For the text-containing cell, return its midpoint in [X, Y] coordinate format. 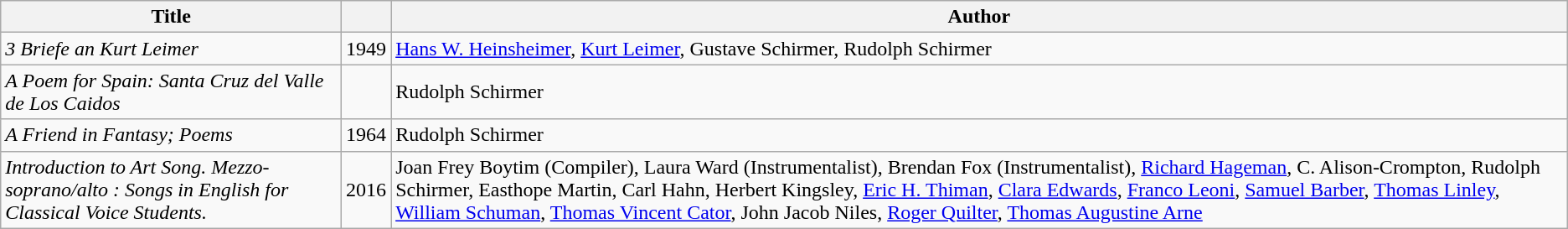
Title [171, 17]
1964 [367, 135]
Author [980, 17]
3 Briefe an Kurt Leimer [171, 49]
Introduction to Art Song. Mezzo-soprano/alto : Songs in English for Classical Voice Students. [171, 190]
2016 [367, 190]
1949 [367, 49]
A Friend in Fantasy; Poems [171, 135]
A Poem for Spain: Santa Cruz del Valle de Los Caidos [171, 92]
Hans W. Heinsheimer, Kurt Leimer, Gustave Schirmer, Rudolph Schirmer [980, 49]
